For the text-containing cell, return its midpoint in (X, Y) coordinate format. 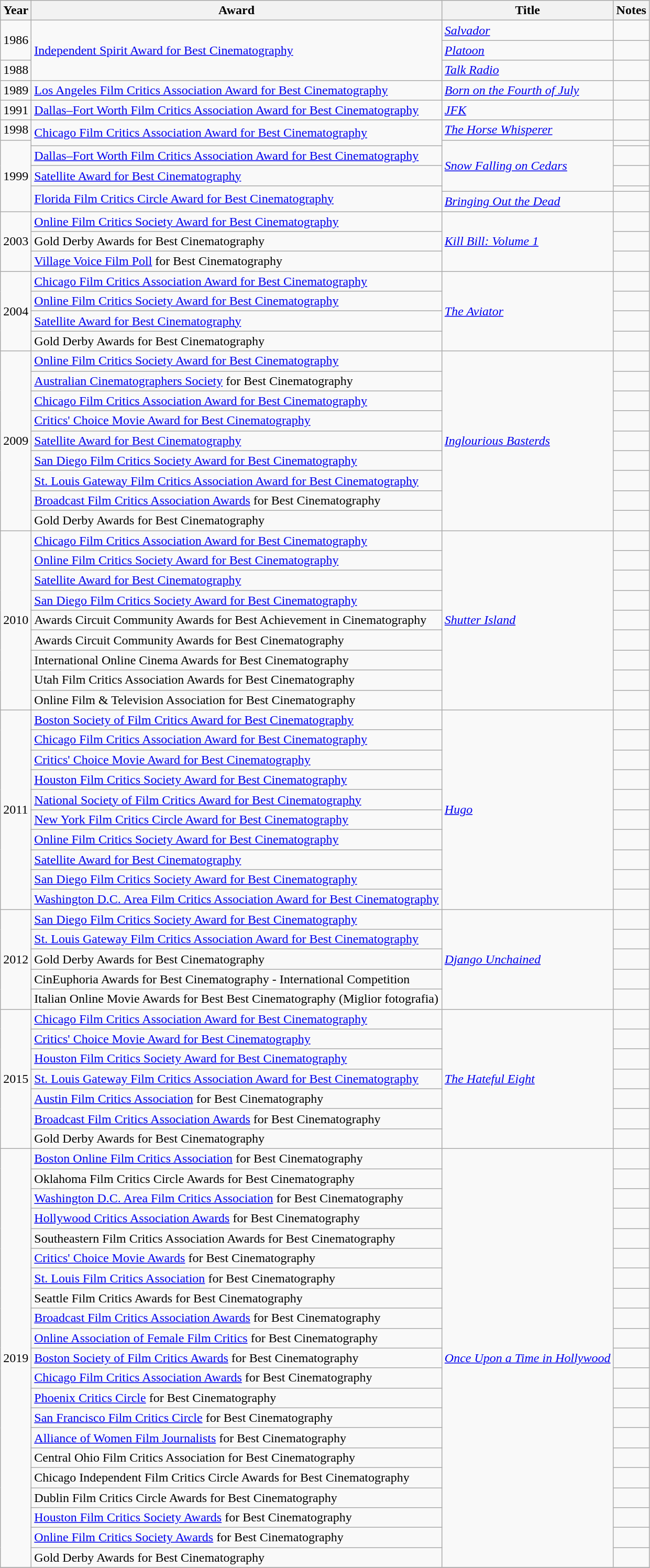
The Aviator (527, 311)
2004 (16, 311)
Once Upon a Time in Hollywood (527, 1358)
San Francisco Film Critics Circle for Best Cinematography (237, 1418)
Oklahoma Film Critics Circle Awards for Best Cinematography (237, 1178)
2015 (16, 1079)
International Online Cinema Awards for Best Cinematography (237, 660)
Talk Radio (527, 70)
Central Ohio Film Critics Association for Best Cinematography (237, 1457)
The Hateful Eight (527, 1079)
2011 (16, 810)
Chicago Independent Film Critics Circle Awards for Best Cinematography (237, 1477)
1998 (16, 130)
Snow Falling on Cedars (527, 166)
Phoenix Critics Circle for Best Cinematography (237, 1398)
Awards Circuit Community Awards for Best Cinematography (237, 640)
Django Unchained (527, 959)
Boston Online Film Critics Association for Best Cinematography (237, 1158)
JFK (527, 110)
Alliance of Women Film Journalists for Best Cinematography (237, 1438)
2012 (16, 959)
Los Angeles Film Critics Association Award for Best Cinematography (237, 90)
Hollywood Critics Association Awards for Best Cinematography (237, 1219)
Austin Film Critics Association for Best Cinematography (237, 1099)
Year (16, 10)
Title (527, 10)
Boston Society of Film Critics Award for Best Cinematography (237, 720)
Southeastern Film Critics Association Awards for Best Cinematography (237, 1238)
2019 (16, 1358)
1989 (16, 90)
2003 (16, 242)
Utah Film Critics Association Awards for Best Cinematography (237, 680)
Houston Film Critics Society Awards for Best Cinematography (237, 1518)
New York Film Critics Circle Award for Best Cinematography (237, 819)
Dublin Film Critics Circle Awards for Best Cinematography (237, 1498)
The Horse Whisperer (527, 130)
1986 (16, 40)
Shutter Island (527, 620)
Critics' Choice Movie Awards for Best Cinematography (237, 1258)
1988 (16, 70)
CinEuphoria Awards for Best Cinematography - International Competition (237, 979)
Australian Cinematographers Society for Best Cinematography (237, 381)
Salvador (527, 30)
St. Louis Film Critics Association for Best Cinematography (237, 1278)
Independent Spirit Award for Best Cinematography (237, 50)
1999 (16, 176)
1991 (16, 110)
Online Association of Female Film Critics for Best Cinematography (237, 1338)
Washington D.C. Area Film Critics Association for Best Cinematography (237, 1199)
Award (237, 10)
2010 (16, 620)
Hugo (527, 810)
National Society of Film Critics Award for Best Cinematography (237, 799)
Bringing Out the Dead (527, 201)
Chicago Film Critics Association Awards for Best Cinematography (237, 1378)
Inglourious Basterds (527, 441)
Florida Film Critics Circle Award for Best Cinematography (237, 198)
2009 (16, 441)
Washington D.C. Area Film Critics Association Award for Best Cinematography (237, 900)
Kill Bill: Volume 1 (527, 242)
Notes (631, 10)
Village Voice Film Poll for Best Cinematography (237, 261)
Awards Circuit Community Awards for Best Achievement in Cinematography (237, 620)
Online Film Critics Society Awards for Best Cinematography (237, 1538)
Platoon (527, 50)
Seattle Film Critics Awards for Best Cinematography (237, 1298)
Online Film & Television Association for Best Cinematography (237, 700)
Born on the Fourth of July (527, 90)
Boston Society of Film Critics Awards for Best Cinematography (237, 1358)
Italian Online Movie Awards for Best Best Cinematography (Miglior fotografia) (237, 999)
